Provide the (X, Y) coordinate of the cell's center where the given text is located.  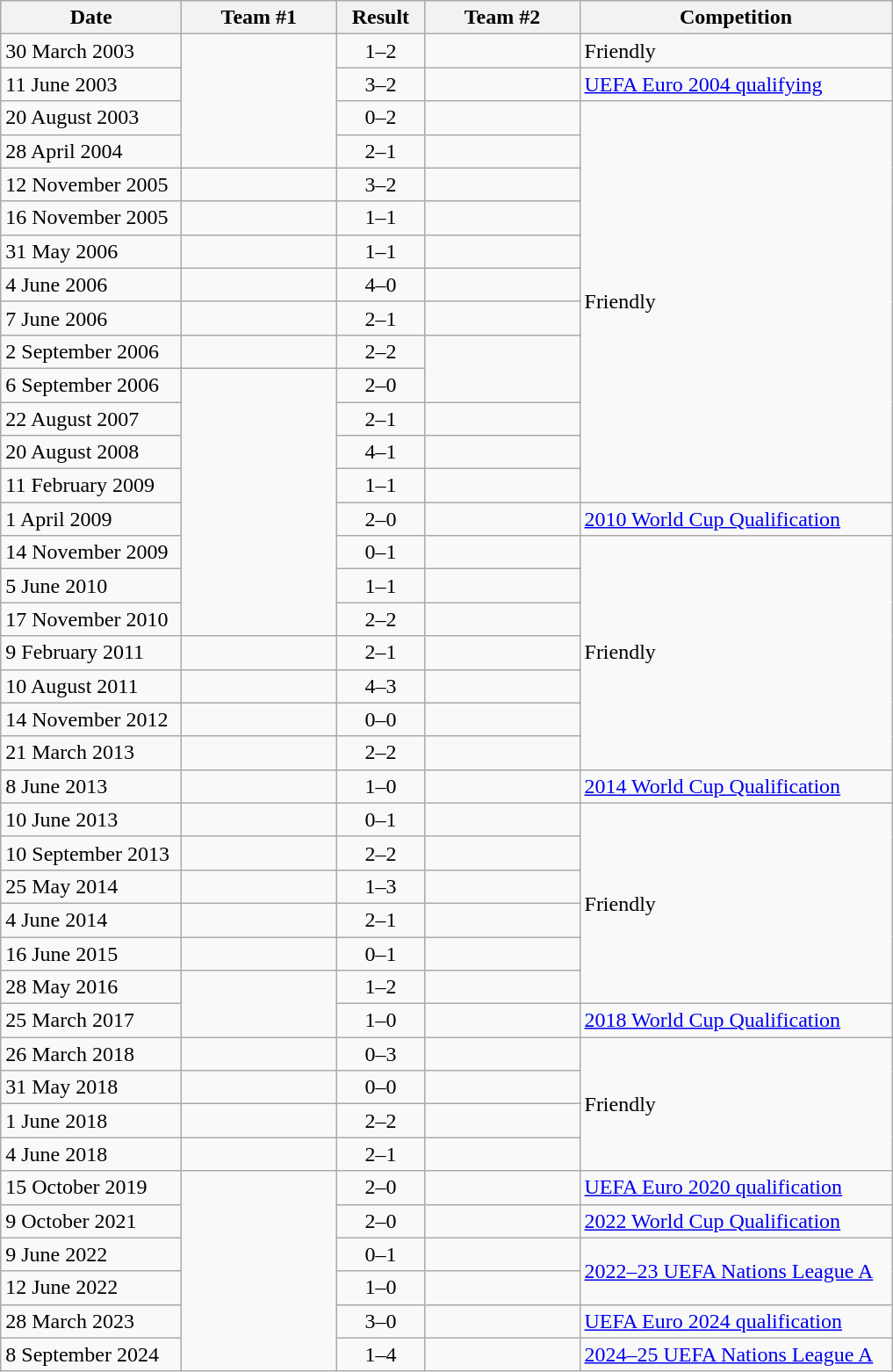
1–4 (381, 1354)
2 September 2006 (91, 351)
Result (381, 18)
Date (91, 18)
2022 World Cup Qualification (736, 1221)
4 June 2014 (91, 920)
11 June 2003 (91, 84)
6 September 2006 (91, 385)
20 August 2003 (91, 118)
4–1 (381, 452)
28 March 2023 (91, 1321)
0–3 (381, 1054)
4–0 (381, 285)
UEFA Euro 2004 qualifying (736, 84)
9 October 2021 (91, 1221)
4 June 2006 (91, 285)
16 June 2015 (91, 953)
Competition (736, 18)
UEFA Euro 2024 qualification (736, 1321)
25 May 2014 (91, 886)
30 March 2003 (91, 51)
10 September 2013 (91, 853)
Team #1 (259, 18)
17 November 2010 (91, 619)
10 August 2011 (91, 686)
2022–23 UEFA Nations League A (736, 1271)
14 November 2009 (91, 552)
0–2 (381, 118)
UEFA Euro 2020 qualification (736, 1188)
28 May 2016 (91, 987)
15 October 2019 (91, 1188)
9 February 2011 (91, 653)
25 March 2017 (91, 1021)
22 August 2007 (91, 419)
2014 World Cup Qualification (736, 786)
1–3 (381, 886)
31 May 2018 (91, 1087)
2010 World Cup Qualification (736, 519)
11 February 2009 (91, 486)
2024–25 UEFA Nations League A (736, 1354)
2018 World Cup Qualification (736, 1021)
20 August 2008 (91, 452)
16 November 2005 (91, 218)
7 June 2006 (91, 318)
4 June 2018 (91, 1154)
Team #2 (502, 18)
4–3 (381, 686)
28 April 2004 (91, 151)
12 June 2022 (91, 1288)
5 June 2010 (91, 586)
1 June 2018 (91, 1121)
3–0 (381, 1321)
21 March 2013 (91, 753)
8 September 2024 (91, 1354)
1 April 2009 (91, 519)
8 June 2013 (91, 786)
9 June 2022 (91, 1254)
26 March 2018 (91, 1054)
10 June 2013 (91, 820)
12 November 2005 (91, 184)
31 May 2006 (91, 251)
14 November 2012 (91, 719)
